For the text-containing cell, return its midpoint in (X, Y) coordinate format. 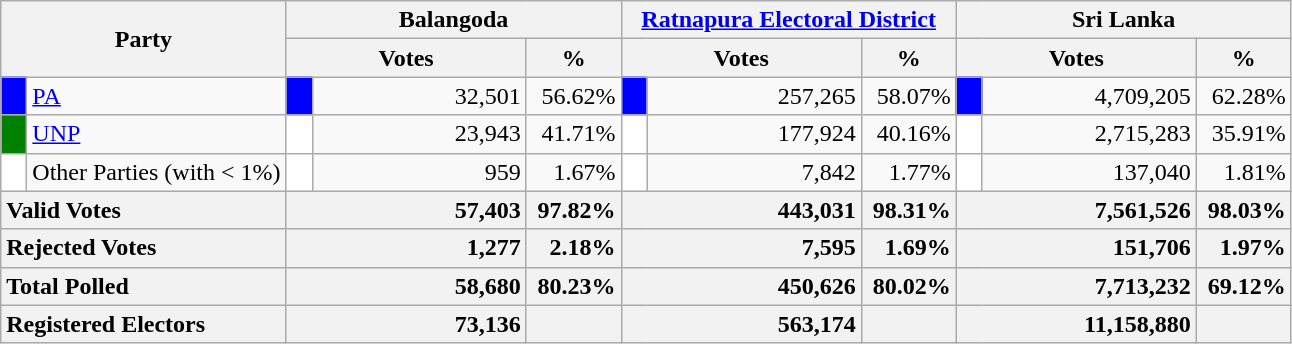
137,040 (1089, 172)
35.91% (1244, 134)
257,265 (754, 96)
7,595 (741, 248)
40.16% (908, 134)
41.71% (574, 134)
98.03% (1244, 210)
Party (144, 39)
11,158,880 (1076, 324)
1,277 (406, 248)
97.82% (574, 210)
563,174 (741, 324)
73,136 (406, 324)
1.77% (908, 172)
450,626 (741, 286)
80.23% (574, 286)
57,403 (406, 210)
98.31% (908, 210)
2,715,283 (1089, 134)
151,706 (1076, 248)
80.02% (908, 286)
1.97% (1244, 248)
Total Polled (144, 286)
1.81% (1244, 172)
56.62% (574, 96)
2.18% (574, 248)
Valid Votes (144, 210)
7,713,232 (1076, 286)
UNP (156, 134)
58.07% (908, 96)
Ratnapura Electoral District (788, 20)
7,842 (754, 172)
1.67% (574, 172)
7,561,526 (1076, 210)
Other Parties (with < 1%) (156, 172)
1.69% (908, 248)
4,709,205 (1089, 96)
Rejected Votes (144, 248)
58,680 (406, 286)
69.12% (1244, 286)
177,924 (754, 134)
62.28% (1244, 96)
32,501 (419, 96)
443,031 (741, 210)
23,943 (419, 134)
959 (419, 172)
Registered Electors (144, 324)
Sri Lanka (1124, 20)
PA (156, 96)
Balangoda (454, 20)
